Return the [x, y] coordinate for the center point of the cell that contains the specified text.  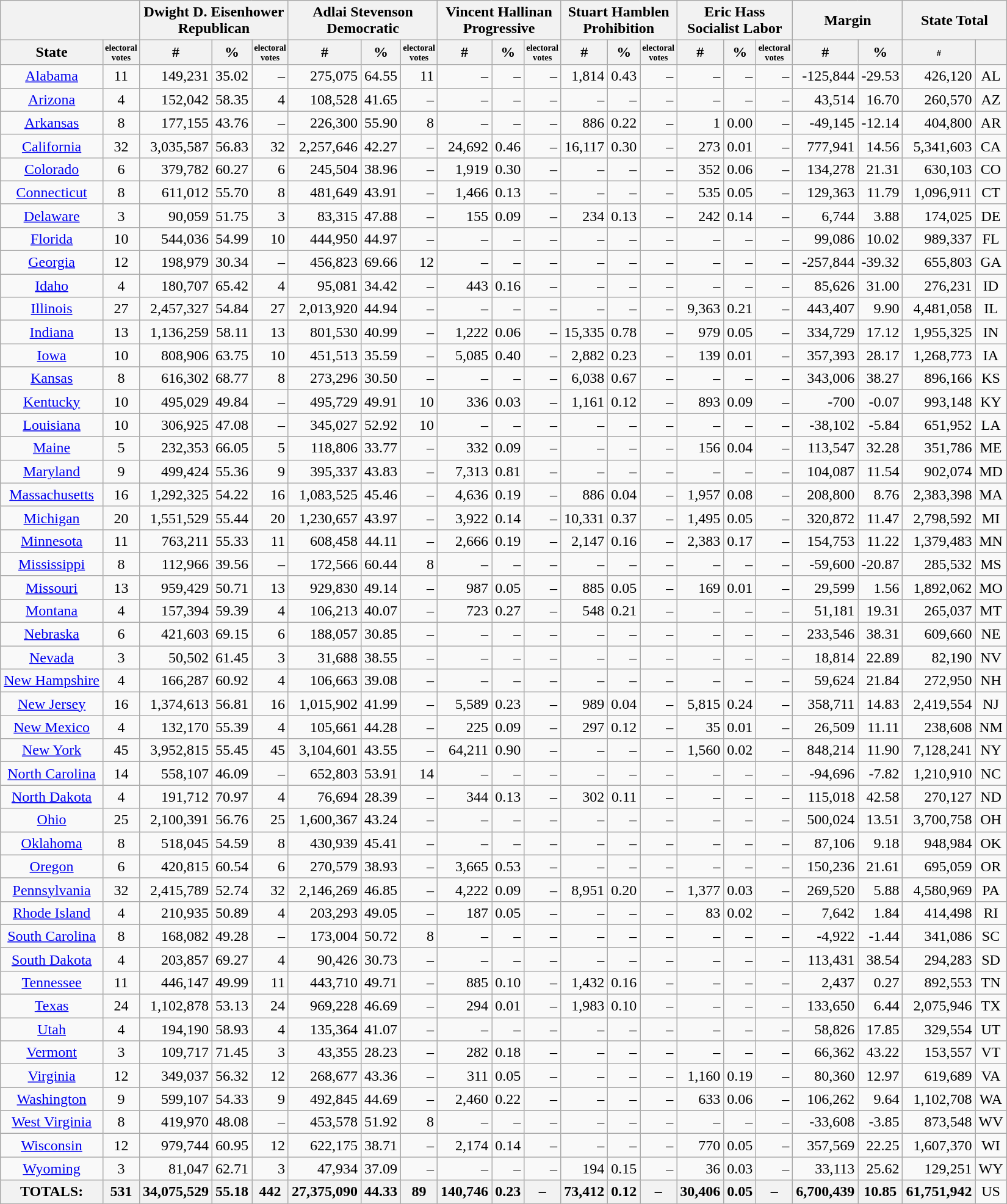
52.92 [381, 425]
548 [585, 611]
558,107 [176, 774]
2,100,391 [176, 820]
55.39 [232, 727]
17.12 [880, 332]
332 [465, 448]
56.32 [232, 1076]
1,136,259 [176, 332]
7,642 [825, 913]
Alabama [52, 76]
TX [991, 1006]
357,569 [825, 1145]
37.09 [381, 1169]
-49,145 [825, 123]
1,102,878 [176, 1006]
AR [991, 123]
AL [991, 76]
RI [991, 913]
16.70 [880, 100]
156 [701, 448]
14.83 [880, 704]
66,362 [825, 1053]
-33,608 [825, 1122]
54.99 [232, 239]
989,337 [939, 239]
2,798,592 [939, 518]
893 [701, 402]
61,751,942 [939, 1192]
11.79 [880, 192]
104,087 [825, 471]
60.92 [232, 681]
351,786 [939, 448]
3,035,587 [176, 146]
17.85 [880, 1029]
1,379,483 [939, 541]
1,955,325 [939, 332]
430,939 [325, 843]
54.22 [232, 495]
-59,600 [825, 564]
59,624 [825, 681]
1,892,062 [939, 587]
599,107 [176, 1099]
115,018 [825, 797]
140,746 [465, 1192]
89 [419, 1192]
5,341,603 [939, 146]
343,006 [825, 379]
35.59 [381, 355]
Michigan [52, 518]
10.02 [880, 239]
1,096,911 [939, 192]
MN [991, 541]
Utah [52, 1029]
Margin [848, 21]
71.45 [232, 1053]
-39.32 [880, 263]
2,075,946 [939, 1006]
8.76 [880, 495]
42.27 [381, 146]
48.08 [232, 1122]
California [52, 146]
44.94 [381, 309]
168,082 [176, 936]
58.11 [232, 332]
70.97 [232, 797]
1,495 [701, 518]
0.08 [740, 495]
6,038 [585, 379]
155 [465, 216]
21.31 [880, 169]
76,694 [325, 797]
North Carolina [52, 774]
194 [585, 1169]
2,147 [585, 541]
444,950 [325, 239]
30.73 [381, 959]
South Dakota [52, 959]
73,412 [585, 1192]
1,957 [701, 495]
Virginia [52, 1076]
49.71 [381, 982]
0.90 [508, 750]
154,753 [825, 541]
0.15 [624, 1169]
CO [991, 169]
245,504 [325, 169]
948,984 [939, 843]
177,155 [176, 123]
53.91 [381, 774]
1 [701, 123]
30.34 [232, 263]
234 [585, 216]
651,952 [939, 425]
Stuart HamblenProhibition [619, 21]
106,262 [825, 1099]
58.93 [232, 1029]
Florida [52, 239]
34,075,529 [176, 1192]
32.28 [880, 448]
9,363 [701, 309]
55.45 [232, 750]
Montana [52, 611]
81,047 [176, 1169]
35.02 [232, 76]
357,393 [825, 355]
69.15 [232, 634]
Texas [52, 1006]
64.55 [381, 76]
Vincent HallinanProgressive [499, 21]
27,375,090 [325, 1192]
Ohio [52, 820]
132,170 [176, 727]
55.70 [232, 192]
58.35 [232, 100]
5,589 [465, 704]
NJ [991, 704]
276,231 [939, 286]
334,729 [825, 332]
30.50 [381, 379]
WI [991, 1145]
2,437 [825, 982]
518,045 [176, 843]
451,513 [325, 355]
19.31 [880, 611]
1,607,370 [939, 1145]
652,803 [325, 774]
Wyoming [52, 1169]
54.59 [232, 843]
West Virginia [52, 1122]
210,935 [176, 913]
66.05 [232, 448]
61.45 [232, 658]
33,113 [825, 1169]
36 [701, 1169]
44.11 [381, 541]
-20.87 [880, 564]
38.54 [880, 959]
-125,844 [825, 76]
1,160 [701, 1076]
139 [701, 355]
50,502 [176, 658]
9.90 [880, 309]
Mississippi [52, 564]
979,744 [176, 1145]
294 [465, 1006]
56.76 [232, 820]
285,532 [939, 564]
Nevada [52, 658]
Missouri [52, 587]
112,966 [176, 564]
11.11 [880, 727]
69.66 [381, 263]
47,934 [325, 1169]
Idaho [52, 286]
CT [991, 192]
MS [991, 564]
56.81 [232, 704]
State Total [955, 21]
270,579 [325, 866]
40.99 [381, 332]
49.05 [381, 913]
106,213 [325, 611]
969,228 [325, 1006]
New Mexico [52, 727]
-5.84 [880, 425]
777,941 [825, 146]
2,013,920 [325, 309]
0.37 [624, 518]
302 [585, 797]
11.54 [880, 471]
1,600,367 [325, 820]
46.85 [381, 890]
-38,102 [825, 425]
157,394 [176, 611]
40.07 [381, 611]
13.51 [880, 820]
Nebraska [52, 634]
TOTALS: [52, 1192]
30,406 [701, 1192]
39.56 [232, 564]
2,419,554 [939, 704]
268,677 [325, 1076]
85,626 [825, 286]
203,857 [176, 959]
50.72 [381, 936]
3,104,601 [325, 750]
38.93 [381, 866]
456,823 [325, 263]
MD [991, 471]
622,175 [325, 1145]
51.92 [381, 1122]
11.47 [880, 518]
-12.14 [880, 123]
43,514 [825, 100]
3,952,815 [176, 750]
5.88 [880, 890]
344 [465, 797]
22.25 [880, 1145]
1,292,325 [176, 495]
260,570 [939, 100]
443,407 [825, 309]
2,257,646 [325, 146]
105,661 [325, 727]
608,458 [325, 541]
63.75 [232, 355]
44.69 [381, 1099]
544,036 [176, 239]
WY [991, 1169]
902,074 [939, 471]
311 [465, 1076]
166,287 [176, 681]
336 [465, 402]
9.18 [880, 843]
265,037 [939, 611]
8,951 [585, 890]
379,782 [176, 169]
273,296 [325, 379]
NE [991, 634]
499,424 [176, 471]
426,120 [939, 76]
49.84 [232, 402]
25.62 [880, 1169]
14.56 [880, 146]
47.08 [232, 425]
49.14 [381, 587]
1,560 [701, 750]
50.89 [232, 913]
0.40 [508, 355]
28.39 [381, 797]
535 [701, 192]
655,803 [939, 263]
695,059 [939, 866]
225 [465, 727]
2,882 [585, 355]
43.91 [381, 192]
0.53 [508, 866]
51,181 [825, 611]
1,268,773 [939, 355]
10.85 [880, 1192]
US [991, 1192]
-4,922 [825, 936]
0.11 [624, 797]
0.46 [508, 146]
SC [991, 936]
Dwight D. EisenhowerRepublican [214, 21]
SD [991, 959]
26,509 [825, 727]
UT [991, 1029]
133,650 [825, 1006]
Oregon [52, 866]
1,466 [465, 192]
-3.85 [880, 1122]
446,147 [176, 982]
2,383 [701, 541]
38.27 [880, 379]
172,566 [325, 564]
60.44 [381, 564]
MI [991, 518]
0.18 [508, 1053]
989 [585, 704]
1.84 [880, 913]
150,236 [825, 866]
62.71 [232, 1169]
233,546 [825, 634]
31,688 [325, 658]
MA [991, 495]
0.00 [740, 123]
993,148 [939, 402]
6.44 [880, 1006]
-257,844 [825, 263]
873,548 [939, 1122]
987 [465, 587]
49.91 [381, 402]
0.17 [740, 541]
OK [991, 843]
Vermont [52, 1053]
44.28 [381, 727]
NY [991, 750]
770 [701, 1145]
294,283 [939, 959]
99,086 [825, 239]
59.39 [232, 611]
TN [991, 982]
55.33 [232, 541]
WV [991, 1122]
Minnesota [52, 541]
GA [991, 263]
149,231 [176, 76]
Maryland [52, 471]
531 [121, 1192]
979 [701, 332]
959,429 [176, 587]
KS [991, 379]
60.95 [232, 1145]
723 [465, 611]
38.55 [381, 658]
2,457,327 [176, 309]
PA [991, 890]
Arkansas [52, 123]
South Carolina [52, 936]
83 [701, 913]
896,166 [939, 379]
892,553 [939, 982]
152,042 [176, 100]
420,815 [176, 866]
Indiana [52, 332]
269,520 [825, 890]
22.89 [880, 658]
NM [991, 727]
630,103 [939, 169]
44.97 [381, 239]
54.33 [232, 1099]
56.83 [232, 146]
0.20 [624, 890]
-7.82 [880, 774]
2,146,269 [325, 890]
1,432 [585, 982]
443 [465, 286]
New Hampshire [52, 681]
282 [465, 1053]
43.97 [381, 518]
52.74 [232, 890]
-94,696 [825, 774]
Louisiana [52, 425]
FL [991, 239]
64,211 [465, 750]
1,377 [701, 890]
WA [991, 1099]
7,128,241 [939, 750]
41.07 [381, 1029]
49.28 [232, 936]
1,983 [585, 1006]
1,161 [585, 402]
1,210,910 [939, 774]
NH [991, 681]
134,278 [825, 169]
21.84 [880, 681]
174,025 [939, 216]
Iowa [52, 355]
7,313 [465, 471]
OH [991, 820]
187 [465, 913]
Pennsylvania [52, 890]
11.22 [880, 541]
NC [991, 774]
442 [270, 1192]
352 [701, 169]
28.17 [880, 355]
LA [991, 425]
443,710 [325, 982]
208,800 [825, 495]
421,603 [176, 634]
68.77 [232, 379]
6,700,439 [825, 1192]
2,383,398 [939, 495]
0.67 [624, 379]
453,578 [325, 1122]
1,230,657 [325, 518]
43.76 [232, 123]
349,037 [176, 1076]
495,729 [325, 402]
419,970 [176, 1122]
481,649 [325, 192]
IL [991, 309]
0.24 [740, 704]
109,717 [176, 1053]
NV [991, 658]
Oklahoma [52, 843]
46.09 [232, 774]
49.99 [232, 982]
1,919 [465, 169]
633 [701, 1099]
Washington [52, 1099]
763,211 [176, 541]
28.23 [381, 1053]
Rhode Island [52, 913]
2,415,789 [176, 890]
3.88 [880, 216]
345,027 [325, 425]
395,337 [325, 471]
492,845 [325, 1099]
129,363 [825, 192]
273 [701, 146]
Georgia [52, 263]
191,712 [176, 797]
IN [991, 332]
495,029 [176, 402]
169 [701, 587]
129,251 [939, 1169]
1,102,708 [939, 1099]
Massachusetts [52, 495]
VT [991, 1053]
611,012 [176, 192]
106,663 [325, 681]
808,906 [176, 355]
12.97 [880, 1076]
55.18 [232, 1192]
33.77 [381, 448]
Delaware [52, 216]
Kentucky [52, 402]
306,925 [176, 425]
82,190 [939, 658]
-0.07 [880, 402]
MO [991, 587]
113,547 [825, 448]
275,075 [325, 76]
3,700,758 [939, 820]
341,086 [939, 936]
43.83 [381, 471]
54.84 [232, 309]
30.85 [381, 634]
IA [991, 355]
180,707 [176, 286]
0.81 [508, 471]
Arizona [52, 100]
1,083,525 [325, 495]
38.71 [381, 1145]
203,293 [325, 913]
616,302 [176, 379]
State [52, 53]
43.22 [880, 1053]
42.58 [880, 797]
38.31 [880, 634]
ND [991, 797]
320,872 [825, 518]
2,174 [465, 1145]
5,085 [465, 355]
118,806 [325, 448]
6,744 [825, 216]
153,557 [939, 1053]
60.54 [232, 866]
47.88 [381, 216]
2,666 [465, 541]
1,015,902 [325, 704]
46.69 [381, 1006]
95,081 [325, 286]
Colorado [52, 169]
34.42 [381, 286]
Kansas [52, 379]
272,950 [939, 681]
24,692 [465, 146]
50.71 [232, 587]
ID [991, 286]
83,315 [325, 216]
55.36 [232, 471]
3,922 [465, 518]
198,979 [176, 263]
10,331 [585, 518]
21.61 [880, 866]
Adlai StevensonDemocratic [363, 21]
39.08 [381, 681]
5,815 [701, 704]
65.42 [232, 286]
-700 [825, 402]
North Dakota [52, 797]
609,660 [939, 634]
53.13 [232, 1006]
3,665 [465, 866]
226,300 [325, 123]
1,374,613 [176, 704]
1.56 [880, 587]
848,214 [825, 750]
0.43 [624, 76]
11.90 [880, 750]
1,814 [585, 76]
9.64 [880, 1099]
58,826 [825, 1029]
232,353 [176, 448]
2,460 [465, 1099]
90,059 [176, 216]
-1.44 [880, 936]
45.41 [381, 843]
44.33 [381, 1192]
43,355 [325, 1053]
41.65 [381, 100]
801,530 [325, 332]
18,814 [825, 658]
358,711 [825, 704]
Maine [52, 448]
135,364 [325, 1029]
108,528 [325, 100]
619,689 [939, 1076]
New Jersey [52, 704]
29,599 [825, 587]
242 [701, 216]
55.44 [232, 518]
69.27 [232, 959]
43.24 [381, 820]
194,190 [176, 1029]
329,554 [939, 1029]
113,431 [825, 959]
1,551,529 [176, 518]
ME [991, 448]
0.78 [624, 332]
297 [585, 727]
43.55 [381, 750]
4,636 [465, 495]
VA [991, 1076]
New York [52, 750]
55.90 [381, 123]
41.99 [381, 704]
173,004 [325, 936]
4,222 [465, 890]
DE [991, 216]
16,117 [585, 146]
AZ [991, 100]
1,222 [465, 332]
238,608 [939, 727]
CA [991, 146]
45.46 [381, 495]
31.00 [880, 286]
35 [701, 727]
38.96 [381, 169]
15,335 [585, 332]
404,800 [939, 123]
60.27 [232, 169]
Illinois [52, 309]
OR [991, 866]
Wisconsin [52, 1145]
MT [991, 611]
80,360 [825, 1076]
KY [991, 402]
Connecticut [52, 192]
414,498 [939, 913]
4,481,058 [939, 309]
87,106 [825, 843]
-29.53 [880, 76]
4,580,969 [939, 890]
929,830 [325, 587]
Tennessee [52, 982]
43.36 [381, 1076]
188,057 [325, 634]
51.75 [232, 216]
Eric HassSocialist Labor [735, 21]
500,024 [825, 820]
90,426 [325, 959]
270,127 [939, 797]
